Capture the cell that displays the provided text and extract its [x, y] central coordinate. 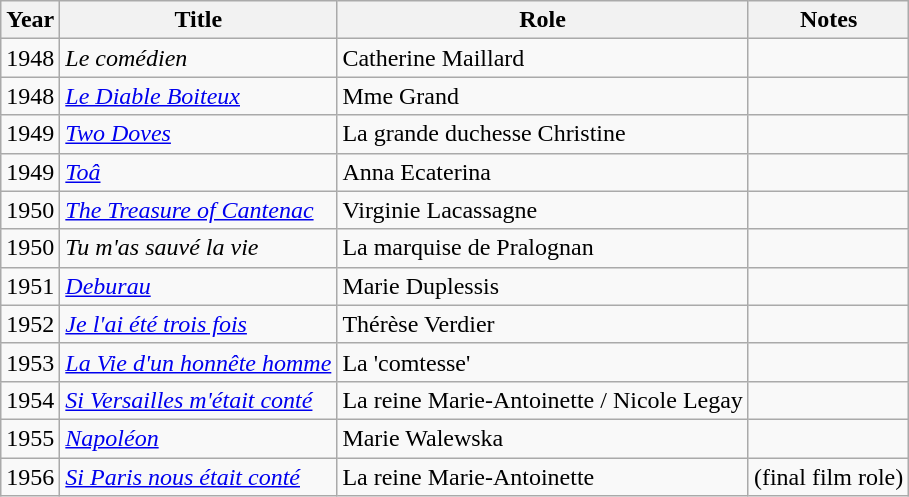
Marie Duplessis [543, 286]
Year [30, 20]
Le Diable Boiteux [198, 96]
Si Versailles m'était conté [198, 400]
1956 [30, 477]
La grande duchesse Christine [543, 134]
(final film role) [828, 477]
Mme Grand [543, 96]
Napoléon [198, 438]
Catherine Maillard [543, 58]
1955 [30, 438]
La reine Marie-Antoinette [543, 477]
Marie Walewska [543, 438]
La reine Marie-Antoinette / Nicole Legay [543, 400]
Toâ [198, 172]
La marquise de Pralognan [543, 248]
Tu m'as sauvé la vie [198, 248]
1952 [30, 324]
Anna Ecaterina [543, 172]
1951 [30, 286]
Virginie Lacassagne [543, 210]
Je l'ai été trois fois [198, 324]
Le comédien [198, 58]
Two Doves [198, 134]
Thérèse Verdier [543, 324]
La 'comtesse' [543, 362]
1954 [30, 400]
Notes [828, 20]
La Vie d'un honnête homme [198, 362]
1953 [30, 362]
Si Paris nous était conté [198, 477]
Deburau [198, 286]
Role [543, 20]
Title [198, 20]
The Treasure of Cantenac [198, 210]
